Determine the [X, Y] coordinate at the center of the cell enclosing the given text.  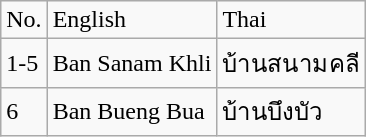
6 [24, 112]
No. [24, 20]
บ้านสนามคลี [292, 64]
บ้านบึงบัว [292, 112]
English [132, 20]
1-5 [24, 64]
Thai [292, 20]
Ban Sanam Khli [132, 64]
Ban Bueng Bua [132, 112]
